For the text-containing cell, return its midpoint in [X, Y] coordinate format. 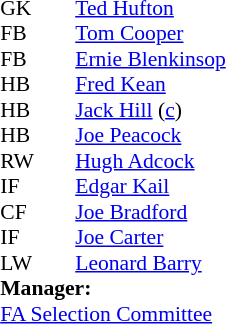
Fred Kean [150, 85]
Tom Cooper [150, 33]
Ernie Blenkinsop [150, 59]
Edgar Kail [150, 187]
Hugh Adcock [150, 161]
Joe Peacock [150, 135]
Manager: [112, 289]
LW [19, 263]
Joe Bradford [150, 212]
Joe Carter [150, 237]
RW [19, 161]
Jack Hill (c) [150, 110]
CF [19, 212]
Leonard Barry [150, 263]
